Capture the cell that displays the provided text and extract its (x, y) central coordinate. 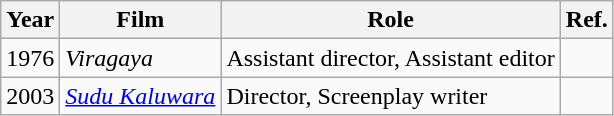
1976 (30, 58)
Assistant director, Assistant editor (390, 58)
Year (30, 20)
Role (390, 20)
Director, Screenplay writer (390, 96)
Ref. (586, 20)
2003 (30, 96)
Sudu Kaluwara (140, 96)
Film (140, 20)
Viragaya (140, 58)
